Search for the cell housing the specified text and yield its (x, y) center coordinate. 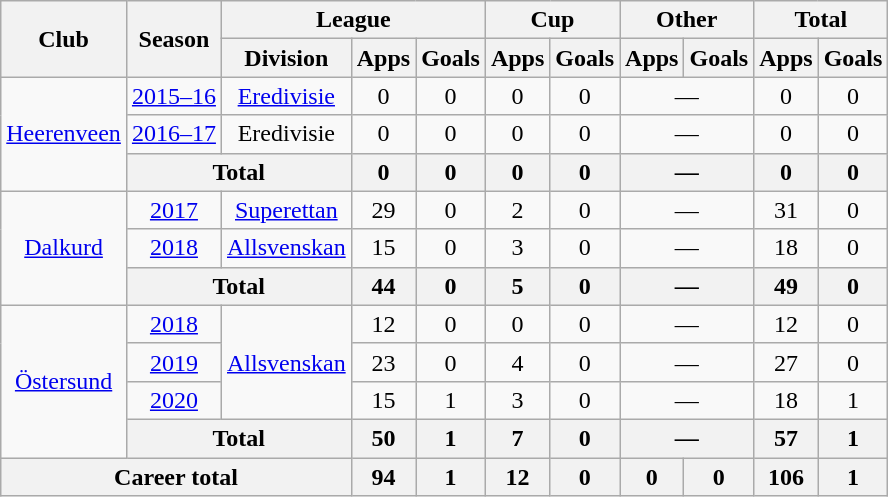
2020 (174, 400)
27 (786, 362)
2017 (174, 210)
4 (517, 362)
50 (383, 438)
Other (687, 20)
2015–16 (174, 96)
Superettan (286, 210)
44 (383, 286)
29 (383, 210)
Club (64, 39)
Heerenveen (64, 134)
Cup (552, 20)
49 (786, 286)
Season (174, 39)
57 (786, 438)
5 (517, 286)
Dalkurd (64, 248)
Östersund (64, 381)
31 (786, 210)
106 (786, 477)
23 (383, 362)
7 (517, 438)
Career total (176, 477)
2019 (174, 362)
2016–17 (174, 134)
League (353, 20)
Division (286, 58)
94 (383, 477)
2 (517, 210)
